Extract the [X, Y] coordinate from the center of the cell holding the provided text.  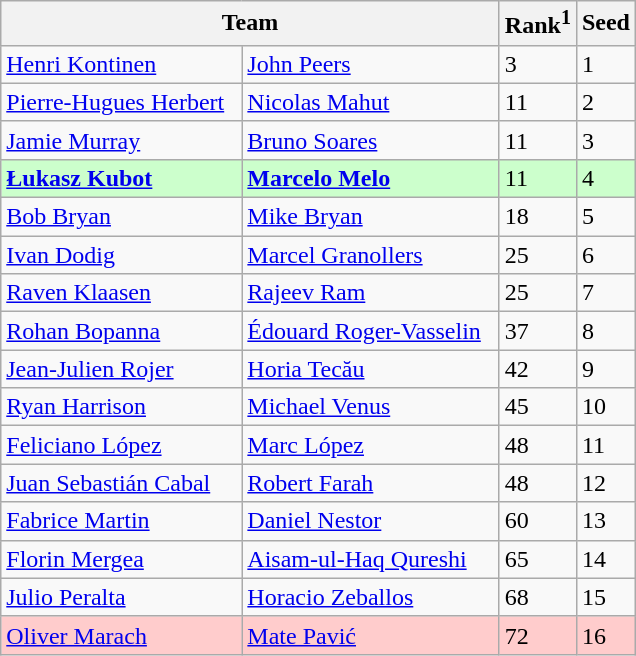
Florin Mergea [122, 559]
4 [606, 178]
16 [606, 635]
15 [606, 597]
5 [606, 217]
2 [606, 102]
Julio Peralta [122, 597]
Daniel Nestor [370, 521]
Łukasz Kubot [122, 178]
Jamie Murray [122, 140]
Rank1 [538, 24]
Marcel Granollers [370, 255]
Rohan Bopanna [122, 331]
Oliver Marach [122, 635]
45 [538, 407]
John Peers [370, 64]
Bob Bryan [122, 217]
Bruno Soares [370, 140]
Juan Sebastián Cabal [122, 483]
37 [538, 331]
68 [538, 597]
13 [606, 521]
Ivan Dodig [122, 255]
Édouard Roger-Vasselin [370, 331]
Team [250, 24]
9 [606, 369]
65 [538, 559]
Seed [606, 24]
Raven Klaasen [122, 293]
Aisam-ul-Haq Qureshi [370, 559]
Henri Kontinen [122, 64]
Fabrice Martin [122, 521]
Horacio Zeballos [370, 597]
1 [606, 64]
14 [606, 559]
60 [538, 521]
Pierre-Hugues Herbert [122, 102]
72 [538, 635]
8 [606, 331]
Jean-Julien Rojer [122, 369]
Nicolas Mahut [370, 102]
Marcelo Melo [370, 178]
7 [606, 293]
Feliciano López [122, 445]
Rajeev Ram [370, 293]
Horia Tecău [370, 369]
Michael Venus [370, 407]
6 [606, 255]
Robert Farah [370, 483]
Ryan Harrison [122, 407]
Mate Pavić [370, 635]
10 [606, 407]
Mike Bryan [370, 217]
12 [606, 483]
42 [538, 369]
Marc López [370, 445]
18 [538, 217]
